For the text-containing cell, return its midpoint in (X, Y) coordinate format. 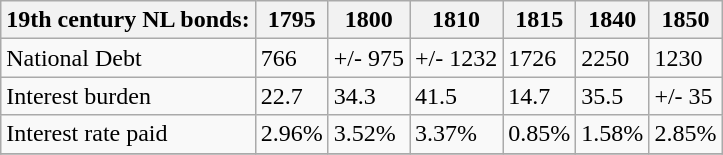
1840 (612, 20)
1795 (292, 20)
+/- 35 (686, 96)
1230 (686, 58)
19th century NL bonds: (128, 20)
2250 (612, 58)
2.85% (686, 134)
Interest rate paid (128, 134)
2.96% (292, 134)
1.58% (612, 134)
1726 (540, 58)
35.5 (612, 96)
+/- 975 (368, 58)
1800 (368, 20)
34.3 (368, 96)
1815 (540, 20)
+/- 1232 (456, 58)
1810 (456, 20)
National Debt (128, 58)
1850 (686, 20)
41.5 (456, 96)
3.37% (456, 134)
22.7 (292, 96)
Interest burden (128, 96)
766 (292, 58)
0.85% (540, 134)
14.7 (540, 96)
3.52% (368, 134)
